Return (x, y) of the center of cell containing provided text 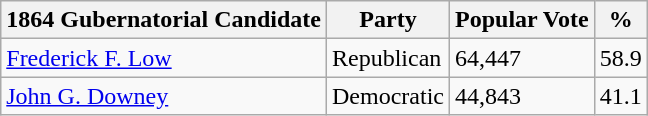
Democratic (388, 96)
Popular Vote (522, 20)
Republican (388, 58)
41.1 (620, 96)
John G. Downey (164, 96)
58.9 (620, 58)
% (620, 20)
Frederick F. Low (164, 58)
44,843 (522, 96)
64,447 (522, 58)
1864 Gubernatorial Candidate (164, 20)
Party (388, 20)
